Return (x, y) of the center of cell containing provided text 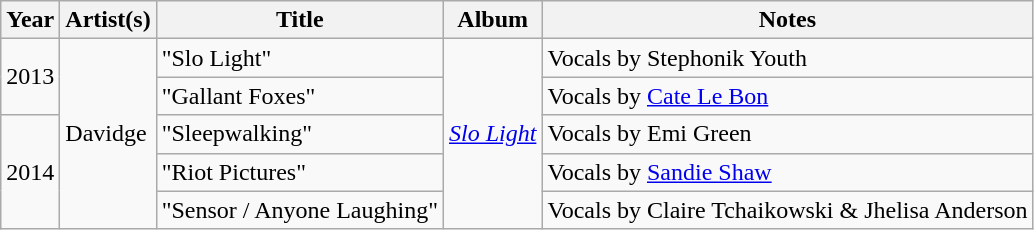
Vocals by Sandie Shaw (788, 172)
Vocals by Stephonik Youth (788, 58)
2013 (30, 77)
Album (492, 20)
Title (300, 20)
"Gallant Foxes" (300, 96)
"Slo Light" (300, 58)
Slo Light (492, 134)
Vocals by Claire Tchaikowski & Jhelisa Anderson (788, 210)
Davidge (108, 134)
2014 (30, 172)
"Sensor / Anyone Laughing" (300, 210)
Vocals by Emi Green (788, 134)
"Sleepwalking" (300, 134)
Year (30, 20)
Artist(s) (108, 20)
Notes (788, 20)
"Riot Pictures" (300, 172)
Vocals by Cate Le Bon (788, 96)
